Pinpoint the cell where the given text exists, returning its [X, Y] midpoint coordinate. 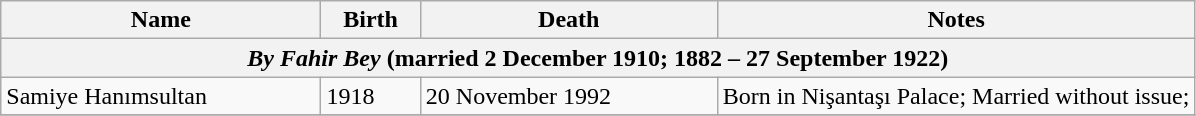
Birth [370, 20]
Samiye Hanımsultan [161, 96]
By Fahir Bey (married 2 December 1910; 1882 – 27 September 1922) [598, 58]
Name [161, 20]
Notes [956, 20]
Born in Nişantaşı Palace; Married without issue; [956, 96]
20 November 1992 [568, 96]
1918 [370, 96]
Death [568, 20]
